Output the [x, y] coordinate of the center of the cell containing the given text.  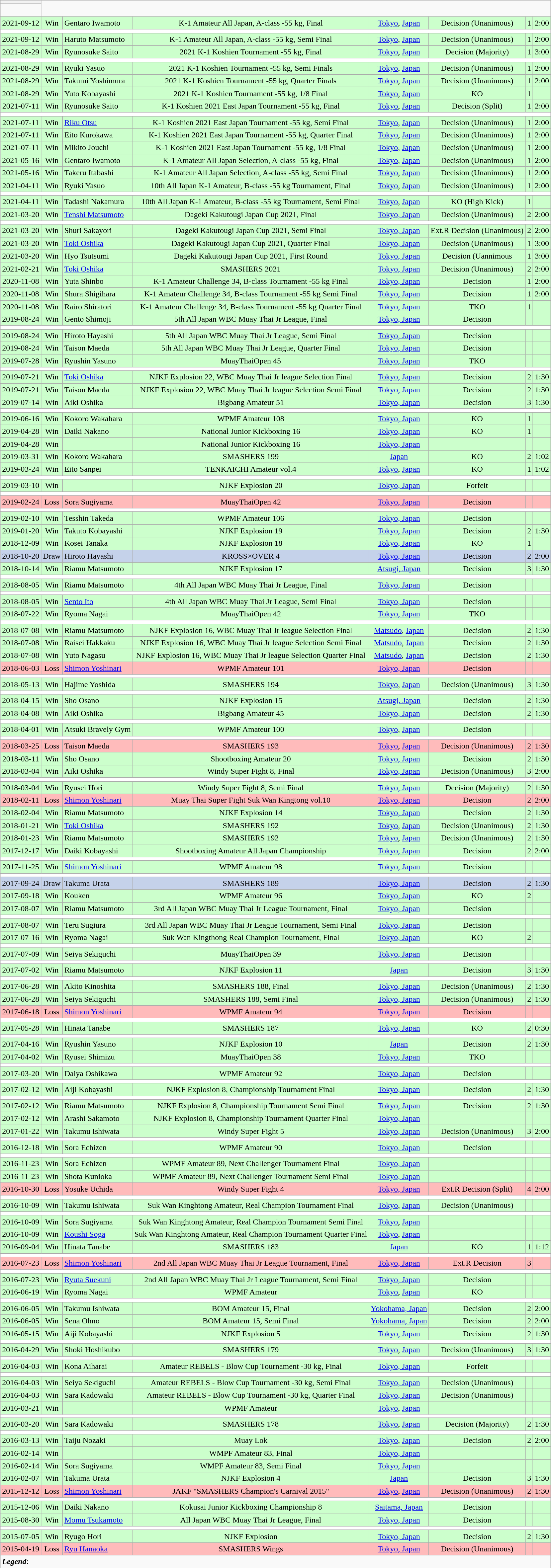
WPMF Amateur 89, Next Challenger Tournament Final [250, 1164]
NJKF Explosion 15 [250, 701]
WPMF Amateur 92 [250, 1073]
Shuri Sakayori [98, 231]
2015-08-30 [21, 1520]
Amateur REBELS - Blow Cup Tournament -30 kg, Semi Final [250, 1382]
2019-03-24 [21, 469]
Tadashi Nakamura [98, 202]
NJKF Explosion 5 [250, 1334]
3rd All Japan WBC Muay Thai Jr League Tournament, Final [250, 908]
K-1 Amateur All Japan, A-class -55 kg, Semi Final [250, 39]
Hajime Yoshida [98, 684]
Kokusai Junior Kickboxing Championship 8 [250, 1507]
2018-12-09 [21, 543]
2017-11-25 [21, 867]
2016-03-20 [21, 1424]
2021 K-1 Koshien Tournament -55 kg, 1/8 Final [250, 93]
2015-12-06 [21, 1507]
2021-02-21 [21, 269]
2017-07-02 [21, 970]
10th All Japan K-1 Amateur, B-class -55 kg Tournament, Semi Final [250, 202]
2021 K-1 Koshien Tournament -55 kg, Quarter Finals [250, 81]
Suk Wan Kinghtong Amateur, Real Champion Tournament Final [250, 1205]
4th All Japan WBC Muay Thai Jr League, Semi Final [250, 601]
Momu Tsukamoto [98, 1520]
Dageki Kakutougi Japan Cup 2021, Semi Final [250, 231]
K-1 Amateur Challenge 34, B-class Tournament -55 kg Quarter Final [250, 306]
2017-01-22 [21, 1131]
2017-07-09 [21, 954]
2016-10-30 [21, 1189]
Shota Kunioka [98, 1176]
Teru Sugiura [98, 925]
NJKF Explosion 17 [250, 569]
Windy Super Fight 5 [250, 1131]
Ext.R Decision [477, 1263]
2018-02-04 [21, 813]
2018-01-21 [21, 825]
2015-12-12 [21, 1491]
SMASHERS 187 [250, 1028]
2015-04-19 [21, 1549]
2021 K-1 Koshien Tournament -55 kg, Final [250, 52]
WMPF Amateur 83, Final [250, 1453]
Atsuki Bravely Gym [98, 730]
Yuto Kobayashi [98, 93]
4 [529, 1189]
2nd All Japan WBC Muay Thai Jr League Tournament, Semi Final [250, 1280]
Rairo Shiratori [98, 306]
2017-04-16 [21, 1044]
SMASHERS 199 [250, 456]
TENKAICHI Amateur vol.4 [250, 469]
Takeru Itabashi [98, 173]
3rd All Japan WBC Muay Thai Jr League Tournament, Semi Final [250, 925]
2018-10-20 [21, 556]
2019-07-28 [21, 361]
WPMF Amateur 98 [250, 867]
Windy Super Fight 4 [250, 1189]
Yuto Nagasu [98, 656]
2017-03-20 [21, 1073]
BOM Amateur 15, Semi Final [250, 1321]
2018-07-22 [21, 614]
5th All Japan WBC Muay Thai Jr League, Final [250, 319]
Takuto Kobayashi [98, 531]
Eito Sanpei [98, 469]
SMASHERS 188, Semi Final [250, 999]
Raisei Hakkaku [98, 643]
KROSS×OVER 4 [250, 556]
2017-09-24 [21, 883]
MuayThaiOpen 45 [250, 361]
Suk Wan Kinghtong Amateur, Real Champion Tournament Quarter Final [250, 1234]
K-1 Koshien 2021 East Japan Tournament -55 kg, Semi Final [250, 122]
BOM Amateur 15, Final [250, 1308]
Suk Wan Kinghtong Amateur, Real Champion Tournament Semi Final [250, 1221]
Sena Ohno [98, 1321]
Bigbang Amateur 51 [250, 402]
Legend: [276, 1561]
Gento Shimoji [98, 319]
Hyo Tsutsumi [98, 256]
2016-04-29 [21, 1350]
Takumi Yoshimura [98, 81]
Kouken [98, 896]
NJKF Explosion 20 [250, 486]
NJKF Explosion 10 [250, 1044]
Windy Super Fight 8, Final [250, 771]
Eito Kurokawa [98, 135]
KO (High Kick) [477, 202]
K-1 Amateur All Japan Selection, A-class -55 kg, Final [250, 160]
NJKF Explosion 8, Championship Tournament Semi Final [250, 1106]
SMASHERS 193 [250, 746]
2015-07-05 [21, 1536]
10th All Japan K-1 Amateur, B-class -55 kg Tournament, Final [250, 186]
NJKF Explosion 16, WBC Muay Thai Jr league Selection Final [250, 630]
2019-03-10 [21, 486]
NJKF Explosion 11 [250, 970]
2019-07-14 [21, 402]
NJKF Explosion [250, 1536]
WPMF Amateur 89, Next Challenger Tournament Semi Final [250, 1176]
Mikito Jouchi [98, 148]
Haruto Matsumoto [98, 39]
2018-01-23 [21, 838]
WPMF Amateur 100 [250, 730]
2016-06-19 [21, 1292]
Shootboxing Amateur All Japan Championship [250, 851]
5th All Japan WBC Muay Thai Jr League, Semi Final [250, 336]
5th All Japan WBC Muay Thai Jr League, Quarter Final [250, 348]
WPMF Amateur 106 [250, 518]
SMASHERS 2021 [250, 269]
Saitama, Japan [399, 1507]
Ryu Hanaoka [98, 1549]
Shoki Hoshikubo [98, 1350]
WPMF Amateur 96 [250, 896]
Ryuta Suekuni [98, 1280]
2018-05-13 [21, 684]
SMASHERS 188, Final [250, 986]
Kosei Tanaka [98, 543]
SMASHERS 189 [250, 883]
Bigbang Amateur 45 [250, 713]
2016-03-13 [21, 1441]
SMASHERS 178 [250, 1424]
2017-06-18 [21, 1012]
Windy Super Fight 8, Semi Final [250, 788]
2017-05-28 [21, 1028]
NJKF Explosion 22, WBC Muay Thai Jr league Selection Semi Final [250, 390]
2018-10-14 [21, 569]
2018-02-11 [21, 800]
SMASHERS 179 [250, 1350]
2019-02-24 [21, 502]
2018-06-03 [21, 668]
4th All Japan WBC Muay Thai Jr League, Final [250, 585]
Daiki Kobayashi [98, 851]
2018-04-08 [21, 713]
Shootboxing Amateur 20 [250, 758]
Decision (Uannimous [477, 256]
Dageki Kakutougi Japan Cup 2021, Final [250, 214]
Amateur REBELS - Blow Cup Tournament -30 kg, Final [250, 1366]
Ryusei Hori [98, 788]
Muay Thai Super Fight Suk Wan Kingtong vol.10 [250, 800]
Ryugo Hori [98, 1536]
Riku Otsu [98, 122]
Tesshin Takeda [98, 518]
2018-03-25 [21, 746]
Dageki Kakutougi Japan Cup 2021, Quarter Final [250, 243]
Koushi Soga [98, 1234]
Daiya Oshikawa [98, 1073]
Yuta Shinbo [98, 281]
Sento Ito [98, 601]
2018-04-01 [21, 730]
Ryusei Shimizu [98, 1057]
MuayThaiOpen 38 [250, 1057]
K-1 Koshien 2021 East Japan Tournament -55 kg, 1/8 Final [250, 148]
2019-06-16 [21, 419]
SMASHERS Wings [250, 1549]
Dageki Kakutougi Japan Cup 2021, First Round [250, 256]
2016-05-15 [21, 1334]
1:12 [542, 1247]
MuayThaiOpen 39 [250, 954]
2016-02-07 [21, 1478]
2017-12-17 [21, 851]
K-1 Amateur Challenge 34, B-class Tournament -55 kg Semi Final [250, 294]
WPMF Amateur 94 [250, 1012]
Shura Shigihara [98, 294]
K-1 Koshien 2021 East Japan Tournament -55 kg, Quarter Final [250, 135]
2017-09-18 [21, 896]
Decision (Split) [477, 106]
Yosuke Uchida [98, 1189]
WPMF Amateur 108 [250, 419]
2017-04-02 [21, 1057]
NJKF Explosion 8, Championship Tournament Final [250, 1089]
2019-02-10 [21, 518]
NJKF Explosion 4 [250, 1478]
0:30 [542, 1028]
All Japan WBC Muay Thai Jr League, Final [250, 1520]
Amateur REBELS - Blow Cup Tournament -30 kg, Quarter Final [250, 1395]
2016-12-18 [21, 1147]
NJKF Explosion 16, WBC Muay Thai Jr league Selection Quarter Final [250, 656]
Akito Kinoshita [98, 986]
2016-09-04 [21, 1247]
JAKF "SMASHERS Champion's Carnival 2015" [250, 1491]
2016-03-21 [21, 1408]
2021 K-1 Koshien Tournament -55 kg, Semi Finals [250, 68]
Muay Lok [250, 1441]
Ext.R Decision (Unanimous) [477, 231]
NJKF Explosion 19 [250, 531]
WPMF Amateur 101 [250, 668]
2019-03-31 [21, 456]
NJKF Explosion 22, WBC Muay Thai Jr league Selection Final [250, 377]
2019-01-20 [21, 531]
K-1 Amateur All Japan Selection, A-class -55 kg, Semi Final [250, 173]
WPMF Amateur 90 [250, 1147]
2017-07-16 [21, 937]
WMPF Amateur 83, Semi Final [250, 1466]
SMASHERS 183 [250, 1247]
K-1 Amateur Challenge 34, B-class Tournament -55 kg Final [250, 281]
NJKF Explosion 16, WBC Muay Thai Jr league Selection Semi Final [250, 643]
K-1 Amateur All Japan, A-class -55 kg, Final [250, 23]
2nd All Japan WBC Muay Thai Jr League Tournament, Final [250, 1263]
2018-04-15 [21, 701]
NJKF Explosion 14 [250, 813]
K-1 Koshien 2021 East Japan Tournament -55 kg, Final [250, 106]
Tenshi Matsumoto [98, 214]
2018-03-11 [21, 758]
Taiju Nozaki [98, 1441]
SMASHERS 194 [250, 684]
NJKF Explosion 8, Championship Tournament Quarter Final [250, 1119]
NJKF Explosion 18 [250, 543]
Suk Wan Kingthong Real Champion Tournament, Final [250, 937]
Kona Aiharai [98, 1366]
Ext.R Decision (Split) [477, 1189]
Arashi Sakamoto [98, 1119]
